Scan for the cell matching the given text and deliver its [x, y] coordinate at center. 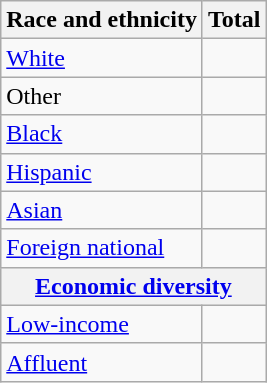
Affluent [102, 362]
Black [102, 134]
Low-income [102, 324]
Race and ethnicity [102, 20]
Other [102, 96]
Total [234, 20]
Asian [102, 210]
Hispanic [102, 172]
Foreign national [102, 248]
White [102, 58]
Economic diversity [134, 286]
